Identify which cell holds the provided text, then report its [X, Y] central coordinate. 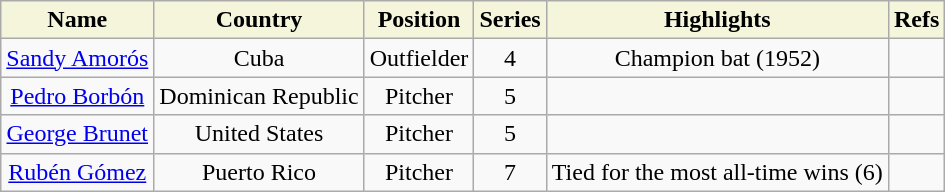
Champion bat (1952) [717, 58]
Dominican Republic [259, 96]
4 [510, 58]
United States [259, 134]
George Brunet [78, 134]
Puerto Rico [259, 172]
Highlights [717, 20]
Refs [916, 20]
Position [419, 20]
Pedro Borbón [78, 96]
Name [78, 20]
Tied for the most all-time wins (6) [717, 172]
Country [259, 20]
Sandy Amorós [78, 58]
7 [510, 172]
Cuba [259, 58]
Rubén Gómez [78, 172]
Series [510, 20]
Outfielder [419, 58]
